Output the [X, Y] coordinate of the center of the cell containing the given text.  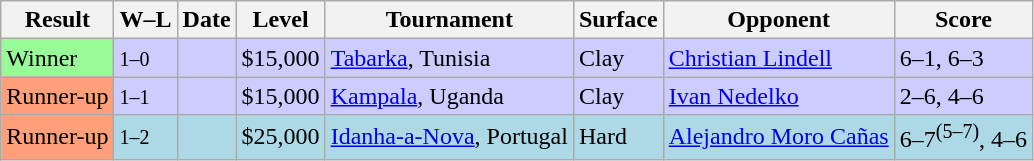
Opponent [778, 20]
6–7(5–7), 4–6 [963, 138]
Alejandro Moro Cañas [778, 138]
Level [280, 20]
W–L [146, 20]
Winner [58, 58]
1–0 [146, 58]
Kampala, Uganda [449, 96]
1–2 [146, 138]
2–6, 4–6 [963, 96]
Surface [618, 20]
Tournament [449, 20]
Ivan Nedelko [778, 96]
Score [963, 20]
6–1, 6–3 [963, 58]
Result [58, 20]
Date [206, 20]
Hard [618, 138]
Christian Lindell [778, 58]
1–1 [146, 96]
$25,000 [280, 138]
Idanha-a-Nova, Portugal [449, 138]
Tabarka, Tunisia [449, 58]
